Capture the cell that displays the provided text and extract its (X, Y) central coordinate. 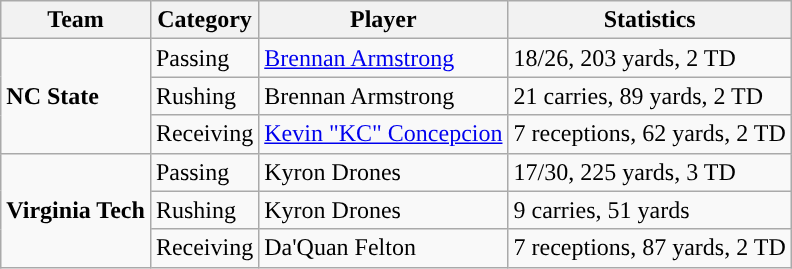
17/30, 225 yards, 3 TD (650, 172)
Player (384, 20)
Da'Quan Felton (384, 248)
Virginia Tech (76, 210)
21 carries, 89 yards, 2 TD (650, 96)
7 receptions, 62 yards, 2 TD (650, 134)
Kevin "KC" Concepcion (384, 134)
Statistics (650, 20)
9 carries, 51 yards (650, 210)
Team (76, 20)
7 receptions, 87 yards, 2 TD (650, 248)
NC State (76, 96)
18/26, 203 yards, 2 TD (650, 58)
Category (204, 20)
